Return (x, y) of the center of cell containing provided text 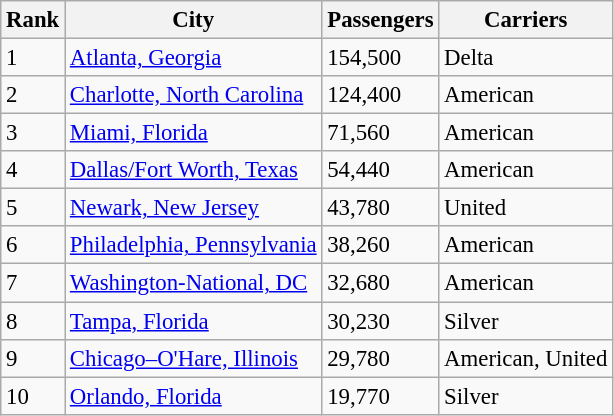
Orlando, Florida (194, 396)
City (194, 20)
6 (33, 245)
Atlanta, Georgia (194, 58)
43,780 (380, 208)
4 (33, 170)
8 (33, 321)
Carriers (526, 20)
2 (33, 95)
3 (33, 133)
Newark, New Jersey (194, 208)
United (526, 208)
Delta (526, 58)
29,780 (380, 358)
5 (33, 208)
Chicago–O'Hare, Illinois (194, 358)
1 (33, 58)
Dallas/Fort Worth, Texas (194, 170)
American, United (526, 358)
54,440 (380, 170)
10 (33, 396)
Miami, Florida (194, 133)
Charlotte, North Carolina (194, 95)
154,500 (380, 58)
9 (33, 358)
Washington-National, DC (194, 283)
Tampa, Florida (194, 321)
30,230 (380, 321)
Philadelphia, Pennsylvania (194, 245)
Rank (33, 20)
71,560 (380, 133)
124,400 (380, 95)
38,260 (380, 245)
Passengers (380, 20)
7 (33, 283)
19,770 (380, 396)
32,680 (380, 283)
